Locate the cell with the specified text and output its (x, y) center coordinate. 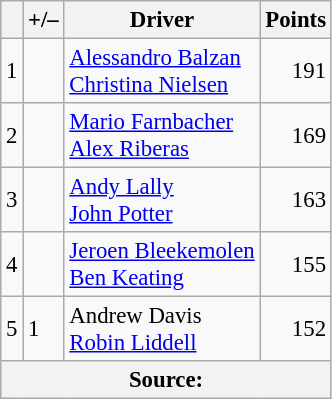
Andrew Davis Robin Liddell (162, 330)
191 (296, 72)
3 (12, 200)
2 (12, 136)
+/– (44, 20)
Mario Farnbacher Alex Riberas (162, 136)
163 (296, 200)
155 (296, 264)
4 (12, 264)
Points (296, 20)
Driver (162, 20)
169 (296, 136)
152 (296, 330)
Alessandro Balzan Christina Nielsen (162, 72)
5 (12, 330)
Andy Lally John Potter (162, 200)
Jeroen Bleekemolen Ben Keating (162, 264)
